Provide the [X, Y] coordinate of the cell's center where the given text is located.  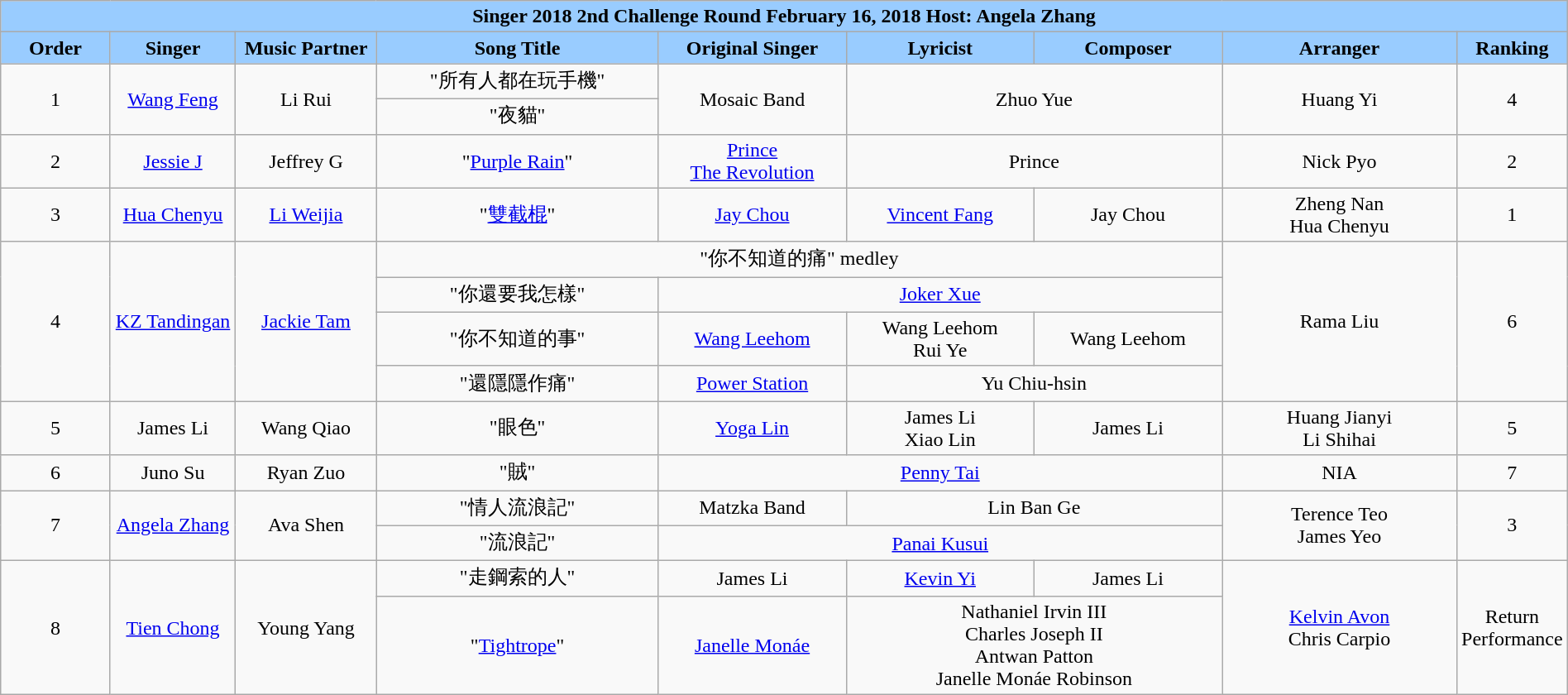
PrinceThe Revolution [753, 161]
Tien Chong [173, 628]
Young Yang [306, 628]
Angela Zhang [173, 525]
"你還要我怎樣" [518, 295]
KZ Tandingan [173, 321]
Order [56, 48]
Jeffrey G [306, 161]
Panai Kusui [940, 543]
Li Rui [306, 99]
Kelvin AvonChris Carpio [1340, 628]
Singer 2018 2nd Challenge Round February 16, 2018 Host: Angela Zhang [784, 17]
Ryan Zuo [306, 473]
Music Partner [306, 48]
"賊" [518, 473]
Terence TeoJames Yeo [1340, 525]
Mosaic Band [753, 99]
Song Title [518, 48]
Nick Pyo [1340, 161]
Kevin Yi [939, 579]
Prince [1034, 161]
"情人流浪記" [518, 508]
"所有人都在玩手機" [518, 81]
Singer [173, 48]
Jessie J [173, 161]
Yu Chiu-hsin [1034, 384]
"還隱隱作痛" [518, 384]
"Tightrope" [518, 645]
James LiXiao Lin [939, 429]
Zhuo Yue [1034, 99]
8 [56, 628]
Wang Qiao [306, 429]
Li Weijia [306, 215]
Juno Su [173, 473]
Matzka Band [753, 508]
"眼色" [518, 429]
Zheng NanHua Chenyu [1340, 215]
Rama Liu [1340, 321]
"你不知道的事" [518, 339]
"雙截棍" [518, 215]
Lyricist [939, 48]
Lin Ban Ge [1034, 508]
Huang Jianyi Li Shihai [1340, 429]
Vincent Fang [939, 215]
Nathaniel Irvin IIICharles Joseph IIAntwan PattonJanelle Monáe Robinson [1034, 645]
Yoga Lin [753, 429]
"你不知道的痛" medley [799, 260]
"流浪記" [518, 543]
Wang LeehomRui Ye [939, 339]
NIA [1340, 473]
"走鋼索的人" [518, 579]
Penny Tai [940, 473]
Jackie Tam [306, 321]
"夜貓" [518, 116]
Joker Xue [940, 295]
Arranger [1340, 48]
Original Singer [753, 48]
Return Performance [1512, 628]
Huang Yi [1340, 99]
Ranking [1512, 48]
Wang Feng [173, 99]
Hua Chenyu [173, 215]
Composer [1128, 48]
Janelle Monáe [753, 645]
"Purple Rain" [518, 161]
Ava Shen [306, 525]
Power Station [753, 384]
